Detect which cell encompasses the target text, then output its (X, Y) center coordinate. 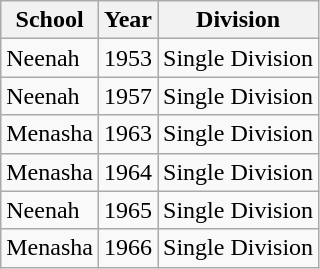
1966 (128, 248)
Division (238, 20)
1963 (128, 134)
1953 (128, 58)
1957 (128, 96)
1964 (128, 172)
1965 (128, 210)
Year (128, 20)
School (50, 20)
